Pinpoint the cell where the given text exists, returning its (X, Y) midpoint coordinate. 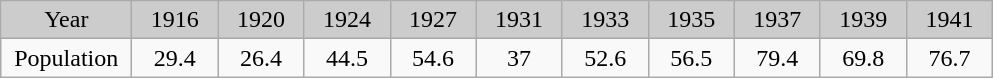
29.4 (175, 58)
1927 (433, 20)
1933 (605, 20)
26.4 (261, 58)
1941 (949, 20)
79.4 (777, 58)
Population (66, 58)
54.6 (433, 58)
Year (66, 20)
1939 (863, 20)
1920 (261, 20)
69.8 (863, 58)
52.6 (605, 58)
76.7 (949, 58)
44.5 (347, 58)
1916 (175, 20)
1924 (347, 20)
1931 (519, 20)
1935 (691, 20)
37 (519, 58)
56.5 (691, 58)
1937 (777, 20)
